Pinpoint the cell where the given text exists, returning its [x, y] midpoint coordinate. 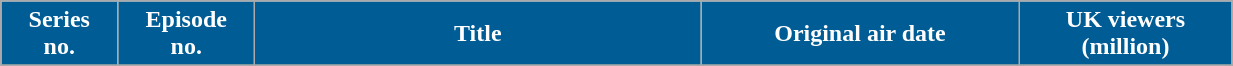
UK viewers(million) [1125, 34]
Title [478, 34]
Episodeno. [186, 34]
Seriesno. [60, 34]
Original air date [860, 34]
